Search for the cell housing the specified text and yield its (x, y) center coordinate. 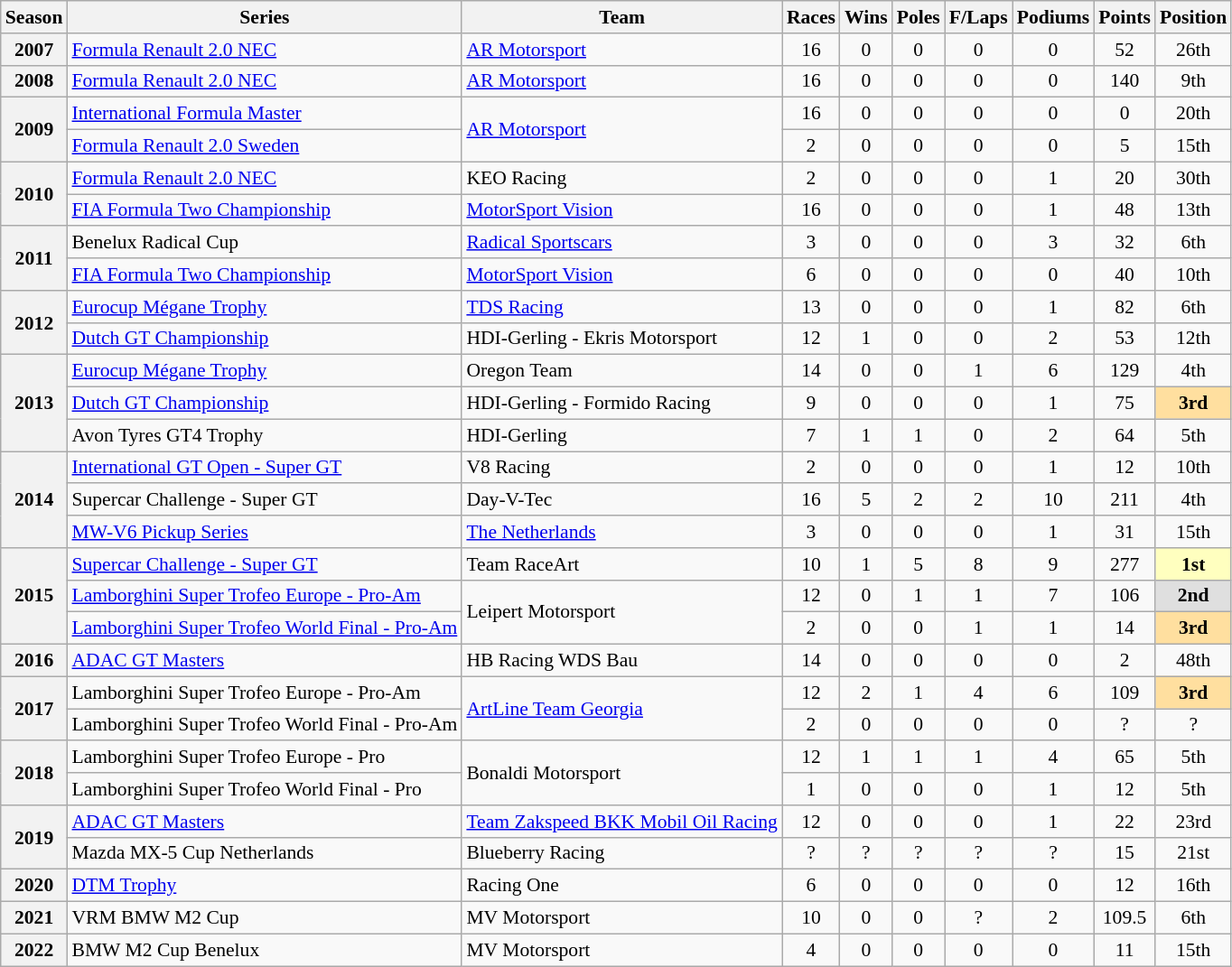
2010 (34, 193)
Blueberry Racing (621, 853)
Season (34, 17)
Position (1193, 17)
31 (1125, 532)
53 (1125, 339)
Formula Renault 2.0 Sweden (264, 146)
Bonaldi Motorsport (621, 773)
13 (811, 307)
65 (1125, 758)
109 (1125, 693)
48th (1193, 661)
21st (1193, 853)
Avon Tyres GT4 Trophy (264, 435)
52 (1125, 50)
2015 (34, 596)
Leipert Motorsport (621, 612)
Poles (919, 17)
Lamborghini Super Trofeo World Final - Pro (264, 789)
HDI-Gerling - Ekris Motorsport (621, 339)
V8 Racing (621, 468)
9th (1193, 81)
ArtLine Team Georgia (621, 708)
Podiums (1053, 17)
32 (1125, 243)
2014 (34, 500)
The Netherlands (621, 532)
2nd (1193, 596)
Wins (866, 17)
Team Zakspeed BKK Mobil Oil Racing (621, 822)
11 (1125, 950)
2020 (34, 886)
F/Laps (979, 17)
13th (1193, 210)
2021 (34, 918)
30th (1193, 178)
16th (1193, 886)
64 (1125, 435)
International Formula Master (264, 114)
15 (1125, 853)
109.5 (1125, 918)
26th (1193, 50)
2013 (34, 403)
1st (1193, 564)
2007 (34, 50)
TDS Racing (621, 307)
2011 (34, 258)
2016 (34, 661)
Mazda MX-5 Cup Netherlands (264, 853)
2018 (34, 773)
International GT Open - Super GT (264, 468)
2017 (34, 708)
20th (1193, 114)
Radical Sportscars (621, 243)
2008 (34, 81)
2012 (34, 323)
129 (1125, 371)
Races (811, 17)
Benelux Radical Cup (264, 243)
2022 (34, 950)
40 (1125, 274)
140 (1125, 81)
KEO Racing (621, 178)
12th (1193, 339)
23rd (1193, 822)
2009 (34, 130)
82 (1125, 307)
Oregon Team (621, 371)
Points (1125, 17)
211 (1125, 500)
BMW M2 Cup Benelux (264, 950)
HDI-Gerling (621, 435)
48 (1125, 210)
HB Racing WDS Bau (621, 661)
Day-V-Tec (621, 500)
106 (1125, 596)
20 (1125, 178)
VRM BMW M2 Cup (264, 918)
DTM Trophy (264, 886)
MW-V6 Pickup Series (264, 532)
Lamborghini Super Trofeo Europe - Pro (264, 758)
75 (1125, 404)
Series (264, 17)
2019 (34, 838)
277 (1125, 564)
22 (1125, 822)
Racing One (621, 886)
Team (621, 17)
8 (979, 564)
Team RaceArt (621, 564)
HDI-Gerling - Formido Racing (621, 404)
